Locate the cell with the specified text and output its (x, y) center coordinate. 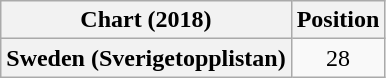
Position (338, 20)
Chart (2018) (146, 20)
Sweden (Sverigetopplistan) (146, 58)
28 (338, 58)
